Pinpoint the cell where the given text exists, returning its (X, Y) midpoint coordinate. 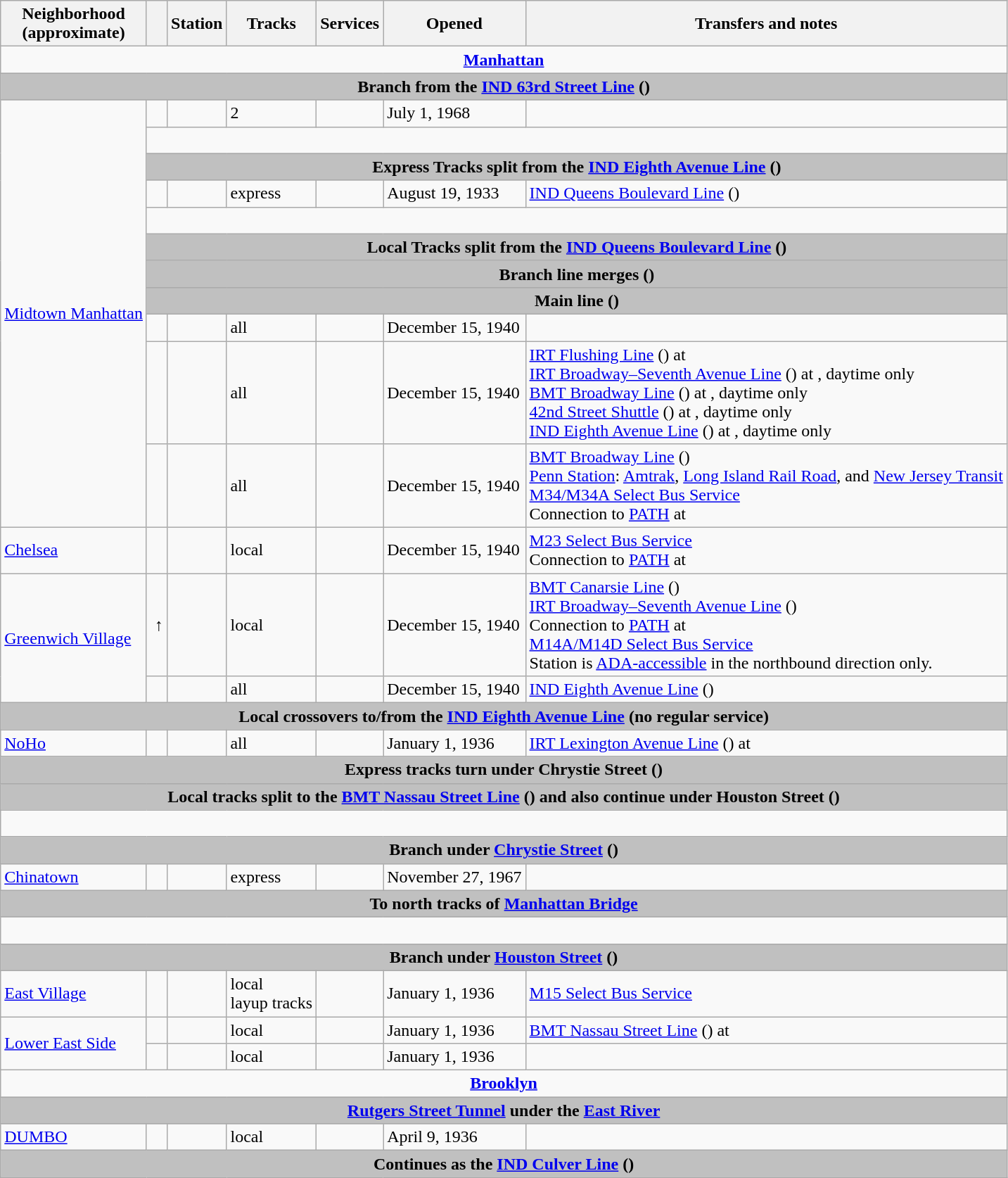
April 9, 1936 (454, 1137)
M15 Select Bus Service (766, 994)
Opened (454, 24)
Manhattan (504, 60)
Station (197, 24)
Continues as the IND Culver Line () (504, 1164)
Transfers and notes (766, 24)
locallayup tracks (272, 994)
Main line () (577, 300)
BMT Broadway Line ()Penn Station: Amtrak, Long Island Rail Road, and New Jersey TransitM34/M34A Select Bus ServiceConnection to PATH at (766, 486)
Brooklyn (504, 1084)
BMT Nassau Street Line () at (766, 1030)
July 1, 1968 (454, 113)
Express tracks turn under Chrystie Street () (504, 770)
IND Queens Boulevard Line () (766, 194)
DUMBO (74, 1137)
Tracks (272, 24)
M23 Select Bus ServiceConnection to PATH at (766, 550)
Local tracks split to the BMT Nassau Street Line () and also continue under Houston Street () (504, 797)
Lower East Side (74, 1043)
November 27, 1967 (454, 877)
Local Tracks split from the IND Queens Boulevard Line () (577, 247)
August 19, 1933 (454, 194)
Local crossovers to/from the IND Eighth Avenue Line (no regular service) (504, 716)
↑ (156, 625)
East Village (74, 994)
Greenwich Village (74, 638)
IND Eighth Avenue Line () (766, 690)
To north tracks of Manhattan Bridge (504, 904)
Chelsea (74, 550)
Branch under Chrystie Street () (504, 850)
Services (350, 24)
Midtown Manhattan (74, 314)
Branch from the IND 63rd Street Line () (504, 87)
Branch under Houston Street () (504, 957)
2 (272, 113)
Chinatown (74, 877)
Branch line merges () (577, 274)
Neighborhood(approximate) (74, 24)
NoHo (74, 743)
Express Tracks split from the IND Eighth Avenue Line () (577, 167)
Rutgers Street Tunnel under the East River (504, 1110)
IRT Lexington Avenue Line () at (766, 743)
